Return [X, Y] of the center of cell containing provided text 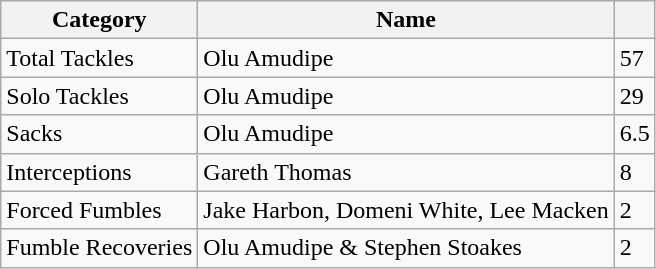
Interceptions [100, 172]
Category [100, 20]
Olu Amudipe & Stephen Stoakes [406, 248]
Jake Harbon, Domeni White, Lee Macken [406, 210]
Gareth Thomas [406, 172]
Forced Fumbles [100, 210]
Sacks [100, 134]
Name [406, 20]
57 [634, 58]
Solo Tackles [100, 96]
Fumble Recoveries [100, 248]
8 [634, 172]
6.5 [634, 134]
Total Tackles [100, 58]
29 [634, 96]
